Locate the cell with the specified text and output its (X, Y) center coordinate. 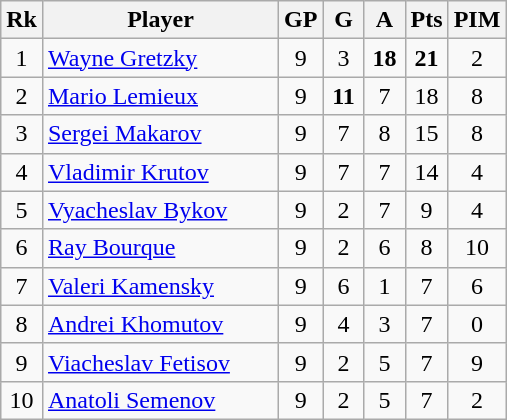
Player (160, 20)
0 (477, 324)
Vyacheslav Bykov (160, 210)
14 (426, 172)
Viacheslav Fetisov (160, 362)
Andrei Khomutov (160, 324)
GP (301, 20)
Ray Bourque (160, 248)
Mario Lemieux (160, 96)
Pts (426, 20)
A (384, 20)
Valeri Kamensky (160, 286)
PIM (477, 20)
Rk (22, 20)
21 (426, 58)
Vladimir Krutov (160, 172)
Wayne Gretzky (160, 58)
G (344, 20)
15 (426, 134)
11 (344, 96)
Anatoli Semenov (160, 400)
Sergei Makarov (160, 134)
